Pinpoint the cell where the given text exists, returning its [x, y] midpoint coordinate. 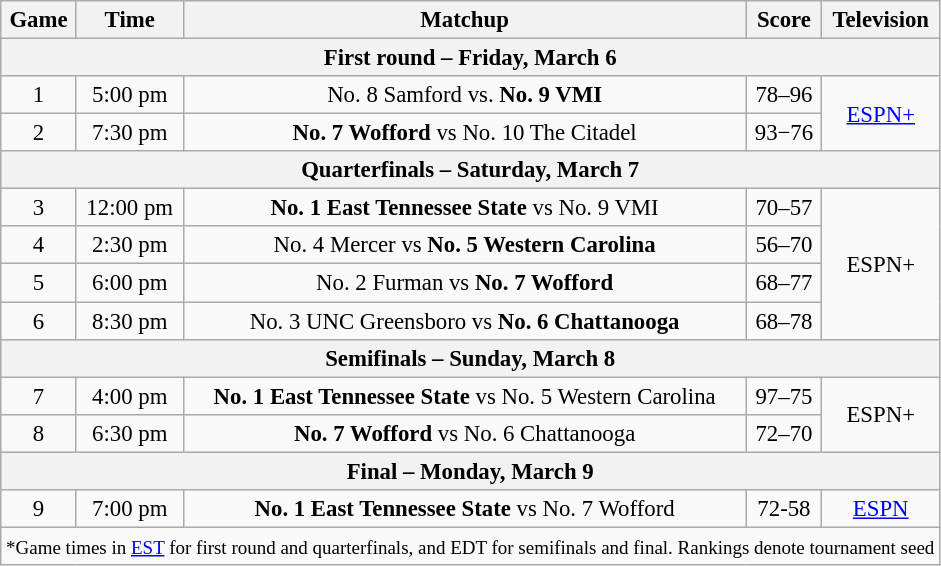
5:00 pm [130, 95]
6:30 pm [130, 433]
6:00 pm [130, 283]
6 [39, 321]
72–70 [784, 433]
First round – Friday, March 6 [470, 58]
72-58 [784, 509]
93−76 [784, 133]
8 [39, 433]
No. 1 East Tennessee State vs No. 9 VMI [464, 208]
4:00 pm [130, 396]
Quarterfinals – Saturday, March 7 [470, 170]
8:30 pm [130, 321]
*Game times in EST for first round and quarterfinals, and EDT for semifinals and final. Rankings denote tournament seed [470, 546]
2 [39, 133]
ESPN [881, 509]
68–77 [784, 283]
97–75 [784, 396]
No. 1 East Tennessee State vs No. 7 Wofford [464, 509]
No. 7 Wofford vs No. 10 The Citadel [464, 133]
78–96 [784, 95]
Score [784, 20]
9 [39, 509]
7:30 pm [130, 133]
Time [130, 20]
Final – Monday, March 9 [470, 471]
5 [39, 283]
12:00 pm [130, 208]
No. 7 Wofford vs No. 6 Chattanooga [464, 433]
No. 3 UNC Greensboro vs No. 6 Chattanooga [464, 321]
70–57 [784, 208]
1 [39, 95]
Game [39, 20]
7:00 pm [130, 509]
No. 1 East Tennessee State vs No. 5 Western Carolina [464, 396]
Television [881, 20]
No. 2 Furman vs No. 7 Wofford [464, 283]
3 [39, 208]
2:30 pm [130, 245]
No. 8 Samford vs. No. 9 VMI [464, 95]
68–78 [784, 321]
56–70 [784, 245]
7 [39, 396]
4 [39, 245]
Matchup [464, 20]
No. 4 Mercer vs No. 5 Western Carolina [464, 245]
Semifinals – Sunday, March 8 [470, 358]
